Find where the given text appears and provide that cell's center as (X, Y) coordinate. 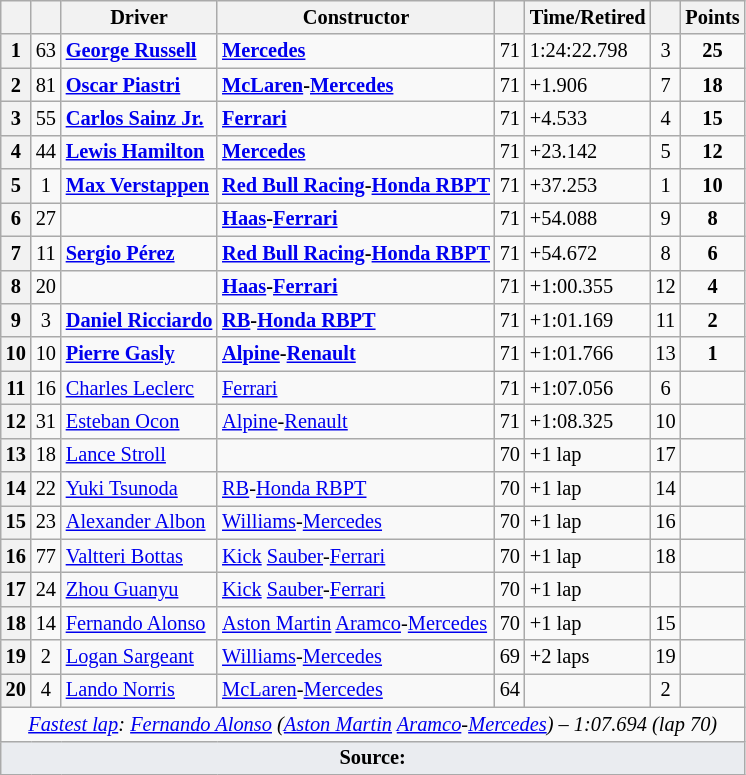
25 (713, 51)
+1:01.766 (588, 354)
Zhou Guanyu (139, 589)
Lando Norris (139, 690)
Fastest lap: Fernando Alonso (Aston Martin Aramco-Mercedes) – 1:07.694 (lap 70) (373, 724)
Time/Retired (588, 17)
George Russell (139, 51)
Charles Leclerc (139, 388)
Driver (139, 17)
Constructor (356, 17)
Daniel Ricciardo (139, 320)
Sergio Pérez (139, 253)
69 (510, 657)
+2 laps (588, 657)
77 (46, 556)
Lewis Hamilton (139, 152)
24 (46, 589)
+1:07.056 (588, 388)
+1:08.325 (588, 421)
Aston Martin Aramco-Mercedes (356, 623)
22 (46, 489)
Esteban Ocon (139, 421)
44 (46, 152)
Max Verstappen (139, 186)
Oscar Piastri (139, 85)
63 (46, 51)
+54.088 (588, 219)
Logan Sargeant (139, 657)
64 (510, 690)
+37.253 (588, 186)
23 (46, 522)
+1.906 (588, 85)
Alexander Albon (139, 522)
+4.533 (588, 118)
31 (46, 421)
+1:00.355 (588, 287)
+1:01.169 (588, 320)
+54.672 (588, 253)
Points (713, 17)
Source: (373, 758)
Carlos Sainz Jr. (139, 118)
Lance Stroll (139, 455)
Pierre Gasly (139, 354)
55 (46, 118)
+23.142 (588, 152)
81 (46, 85)
27 (46, 219)
Valtteri Bottas (139, 556)
Yuki Tsunoda (139, 489)
Fernando Alonso (139, 623)
1:24:22.798 (588, 51)
